Provide the [X, Y] coordinate of the cell's center where the given text is located.  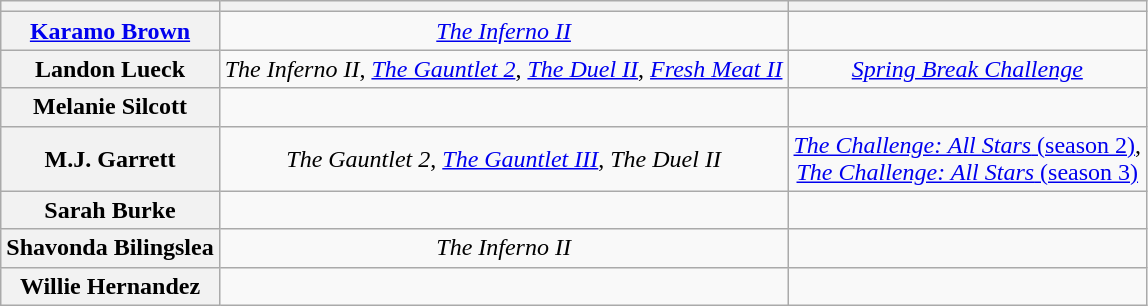
Melanie Silcott [110, 107]
M.J. Garrett [110, 158]
Sarah Burke [110, 210]
Willie Hernandez [110, 286]
The Inferno II, The Gauntlet 2, The Duel II, Fresh Meat II [504, 69]
Landon Lueck [110, 69]
The Gauntlet 2, The Gauntlet III, The Duel II [504, 158]
The Challenge: All Stars (season 2),The Challenge: All Stars (season 3) [968, 158]
Karamo Brown [110, 31]
Spring Break Challenge [968, 69]
Shavonda Bilingslea [110, 248]
